Return (X, Y) of the center of cell containing provided text 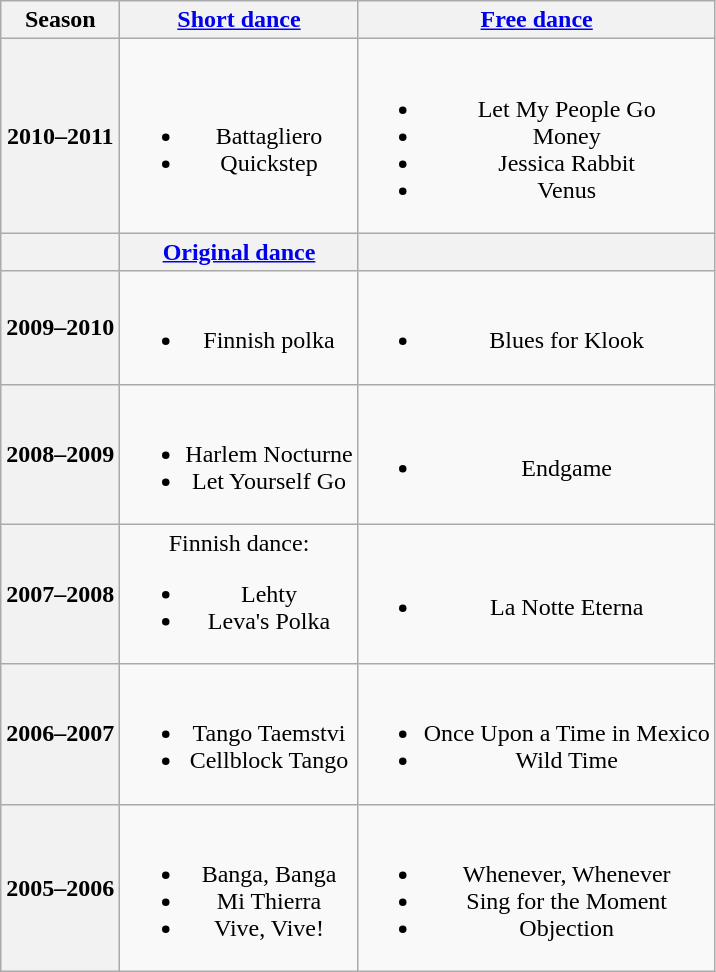
Blues for Klook (536, 328)
Endgame (536, 454)
Harlem Nocturne Let Yourself Go (239, 454)
2006–2007 (60, 734)
2007–2008 (60, 594)
2005–2006 (60, 888)
Whenever, Whenever Sing for the MomentObjection (536, 888)
Short dance (239, 20)
Season (60, 20)
2008–2009 (60, 454)
BattaglieroQuickstep (239, 136)
La Notte Eterna (536, 594)
Original dance (239, 252)
2009–2010 (60, 328)
Once Upon a Time in Mexico Wild Time (536, 734)
Finnish polka (239, 328)
Let My People GoMoneyJessica RabbitVenus (536, 136)
Banga, Banga Mi Thierra Vive, Vive! (239, 888)
Finnish dance:LehtyLeva's Polka (239, 594)
2010–2011 (60, 136)
Tango Taemstvi Cellblock Tango (239, 734)
Free dance (536, 20)
